Find where the given text appears and provide that cell's center as (X, Y) coordinate. 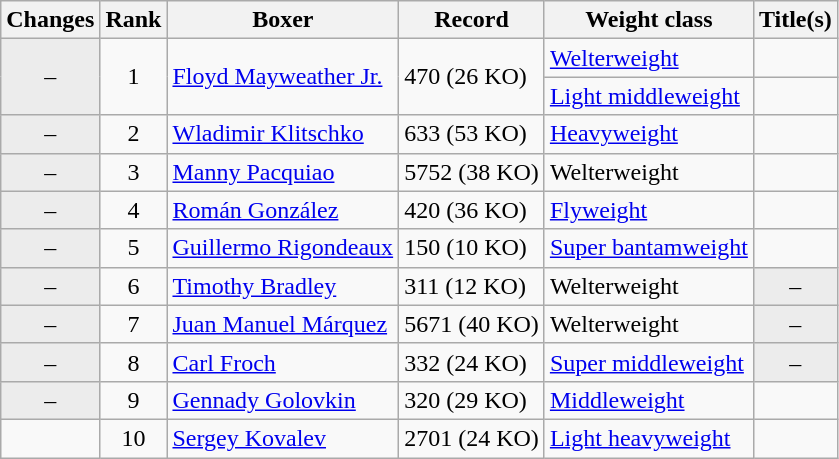
9 (134, 400)
Rank (134, 20)
7 (134, 324)
Gennady Golovkin (283, 400)
Record (472, 20)
Light heavyweight (648, 438)
Boxer (283, 20)
5671 (40 KO) (472, 324)
5752 (38 KO) (472, 172)
633 (53 KO) (472, 134)
Super middleweight (648, 362)
Light middleweight (648, 96)
Román González (283, 210)
1 (134, 77)
2701 (24 KO) (472, 438)
320 (29 KO) (472, 400)
Guillermo Rigondeaux (283, 248)
6 (134, 286)
Sergey Kovalev (283, 438)
332 (24 KO) (472, 362)
Weight class (648, 20)
Carl Froch (283, 362)
5 (134, 248)
311 (12 KO) (472, 286)
420 (36 KO) (472, 210)
4 (134, 210)
10 (134, 438)
2 (134, 134)
Title(s) (795, 20)
Floyd Mayweather Jr. (283, 77)
8 (134, 362)
Changes (50, 20)
Juan Manuel Márquez (283, 324)
Heavyweight (648, 134)
Timothy Bradley (283, 286)
3 (134, 172)
Super bantamweight (648, 248)
Flyweight (648, 210)
470 (26 KO) (472, 77)
Wladimir Klitschko (283, 134)
Middleweight (648, 400)
150 (10 KO) (472, 248)
Manny Pacquiao (283, 172)
